Pinpoint the cell where the given text exists, returning its (x, y) midpoint coordinate. 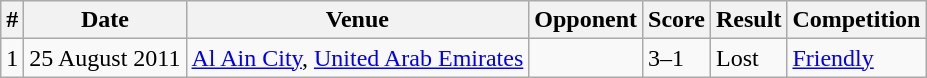
Score (677, 20)
Competition (856, 20)
Opponent (586, 20)
25 August 2011 (105, 58)
Lost (749, 58)
Venue (358, 20)
1 (12, 58)
Al Ain City, United Arab Emirates (358, 58)
# (12, 20)
Date (105, 20)
Friendly (856, 58)
Result (749, 20)
3–1 (677, 58)
